Return the [X, Y] coordinate for the center point of the cell that contains the specified text.  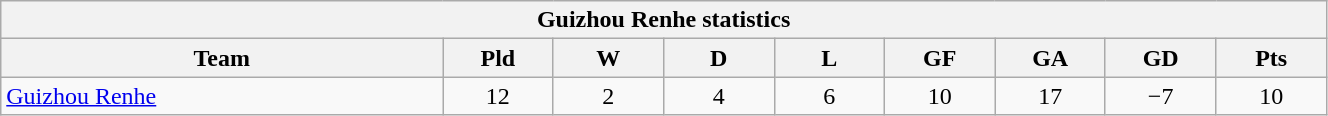
GF [939, 58]
GD [1160, 58]
Guizhou Renhe statistics [664, 20]
Pld [498, 58]
−7 [1160, 96]
Team [222, 58]
W [608, 58]
L [829, 58]
GA [1050, 58]
4 [719, 96]
Pts [1272, 58]
2 [608, 96]
Guizhou Renhe [222, 96]
12 [498, 96]
6 [829, 96]
D [719, 58]
17 [1050, 96]
